Extract the [x, y] coordinate from the center of the cell holding the provided text.  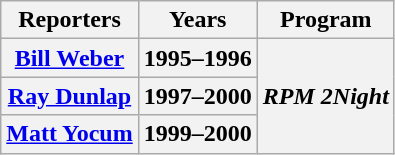
1997–2000 [198, 96]
Matt Yocum [70, 134]
Reporters [70, 20]
Bill Weber [70, 58]
1999–2000 [198, 134]
RPM 2Night [326, 96]
Years [198, 20]
Program [326, 20]
Ray Dunlap [70, 96]
1995–1996 [198, 58]
